Provide the [x, y] coordinate of the cell's center where the given text is located.  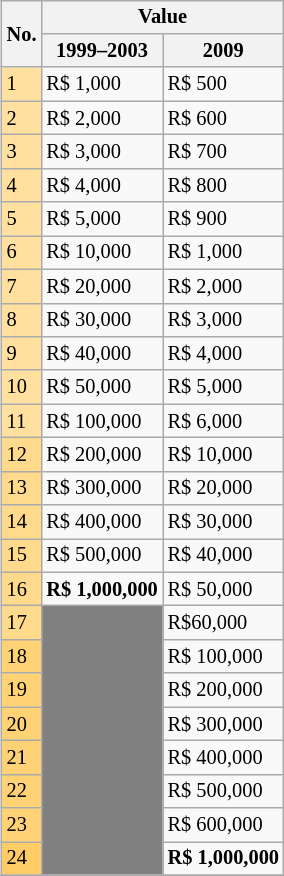
R$ 500 [224, 84]
1999–2003 [102, 51]
6 [22, 253]
10 [22, 387]
9 [22, 354]
R$ 600 [224, 118]
23 [22, 825]
R$ 6,000 [224, 421]
15 [22, 556]
8 [22, 320]
11 [22, 421]
13 [22, 488]
4 [22, 185]
R$ 800 [224, 185]
R$ 900 [224, 219]
Value [162, 17]
1 [22, 84]
R$ 600,000 [224, 825]
14 [22, 522]
3 [22, 152]
19 [22, 690]
R$ 700 [224, 152]
24 [22, 859]
20 [22, 724]
2 [22, 118]
R$60,000 [224, 623]
12 [22, 455]
17 [22, 623]
16 [22, 589]
7 [22, 286]
No. [22, 34]
22 [22, 791]
18 [22, 657]
2009 [224, 51]
5 [22, 219]
21 [22, 758]
